Find where the given text appears and provide that cell's center as (X, Y) coordinate. 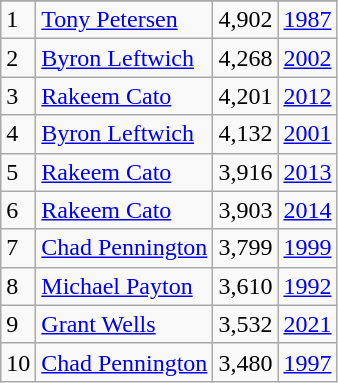
3,903 (246, 210)
Michael Payton (124, 286)
3 (18, 96)
3,480 (246, 362)
4,268 (246, 58)
1999 (308, 248)
2012 (308, 96)
10 (18, 362)
3,916 (246, 172)
Tony Petersen (124, 20)
3,610 (246, 286)
Grant Wells (124, 324)
1997 (308, 362)
3,799 (246, 248)
6 (18, 210)
2001 (308, 134)
9 (18, 324)
7 (18, 248)
5 (18, 172)
2013 (308, 172)
1 (18, 20)
8 (18, 286)
2002 (308, 58)
4,201 (246, 96)
1987 (308, 20)
2 (18, 58)
3,532 (246, 324)
1992 (308, 286)
4 (18, 134)
4,132 (246, 134)
4,902 (246, 20)
2014 (308, 210)
2021 (308, 324)
